Capture the cell that displays the provided text and extract its (X, Y) central coordinate. 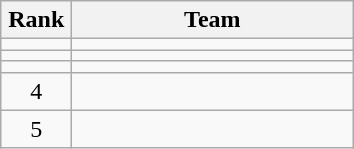
5 (36, 129)
Rank (36, 20)
4 (36, 91)
Team (212, 20)
